From the cell containing the given text, extract its center point as (x, y) coordinate. 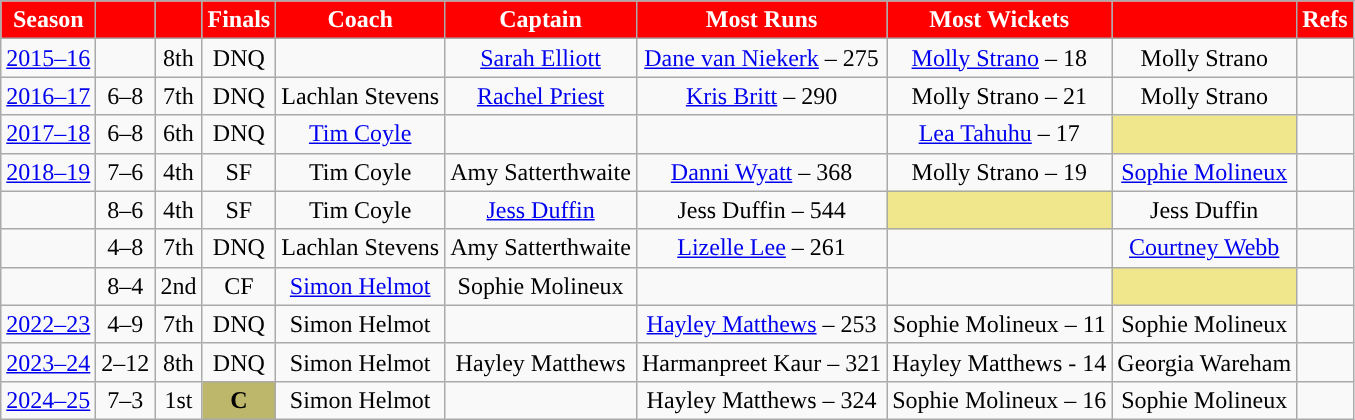
2024–25 (48, 400)
4–8 (126, 248)
Courtney Webb (1204, 248)
2016–17 (48, 96)
1st (178, 400)
Kris Britt – 290 (761, 96)
Finals (239, 20)
2018–19 (48, 172)
2nd (178, 286)
Refs (1325, 20)
2022–23 (48, 324)
Lea Tahuhu – 17 (1000, 134)
Coach (360, 20)
Most Wickets (1000, 20)
Hayley Matthews – 324 (761, 400)
CF (239, 286)
Danni Wyatt – 368 (761, 172)
Jess Duffin – 544 (761, 210)
2017–18 (48, 134)
Sophie Molineux – 11 (1000, 324)
8–4 (126, 286)
Rachel Priest (541, 96)
2015–16 (48, 58)
Molly Strano – 21 (1000, 96)
Molly Strano – 19 (1000, 172)
2023–24 (48, 362)
Sarah Elliott (541, 58)
Molly Strano – 18 (1000, 58)
8–6 (126, 210)
Georgia Wareham (1204, 362)
Season (48, 20)
Hayley Matthews – 253 (761, 324)
Dane van Niekerk – 275 (761, 58)
Hayley Matthews (541, 362)
Harmanpreet Kaur – 321 (761, 362)
6th (178, 134)
7–6 (126, 172)
C (239, 400)
2–12 (126, 362)
Sophie Molineux – 16 (1000, 400)
Most Runs (761, 20)
Captain (541, 20)
7–3 (126, 400)
Hayley Matthews - 14 (1000, 362)
4–9 (126, 324)
Lizelle Lee – 261 (761, 248)
